Locate the cell with the specified text and output its (X, Y) center coordinate. 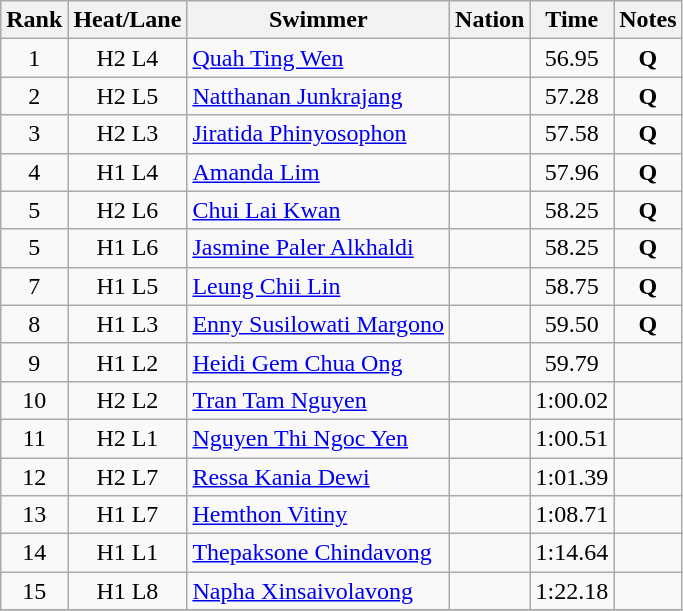
H2 L5 (128, 96)
Heat/Lane (128, 20)
Amanda Lim (318, 172)
Heidi Gem Chua Ong (318, 362)
59.79 (572, 362)
Enny Susilowati Margono (318, 324)
58.75 (572, 286)
4 (34, 172)
57.96 (572, 172)
H2 L1 (128, 438)
H2 L3 (128, 134)
12 (34, 477)
11 (34, 438)
Time (572, 20)
1 (34, 58)
H1 L2 (128, 362)
H1 L7 (128, 515)
1:08.71 (572, 515)
H1 L5 (128, 286)
1:00.51 (572, 438)
1:00.02 (572, 400)
56.95 (572, 58)
H1 L6 (128, 248)
1:14.64 (572, 553)
59.50 (572, 324)
Hemthon Vitiny (318, 515)
Nation (490, 20)
1:01.39 (572, 477)
Swimmer (318, 20)
Tran Tam Nguyen (318, 400)
57.58 (572, 134)
Thepaksone Chindavong (318, 553)
Chui Lai Kwan (318, 210)
57.28 (572, 96)
H1 L1 (128, 553)
Leung Chii Lin (318, 286)
9 (34, 362)
Jasmine Paler Alkhaldi (318, 248)
10 (34, 400)
1:22.18 (572, 591)
3 (34, 134)
H2 L2 (128, 400)
H1 L3 (128, 324)
13 (34, 515)
Jiratida Phinyosophon (318, 134)
H2 L7 (128, 477)
Napha Xinsaivolavong (318, 591)
Quah Ting Wen (318, 58)
Ressa Kania Dewi (318, 477)
Natthanan Junkrajang (318, 96)
15 (34, 591)
H1 L4 (128, 172)
Notes (648, 20)
H2 L4 (128, 58)
2 (34, 96)
Rank (34, 20)
7 (34, 286)
14 (34, 553)
H1 L8 (128, 591)
Nguyen Thi Ngoc Yen (318, 438)
8 (34, 324)
H2 L6 (128, 210)
